Find where the given text appears and provide that cell's center as (x, y) coordinate. 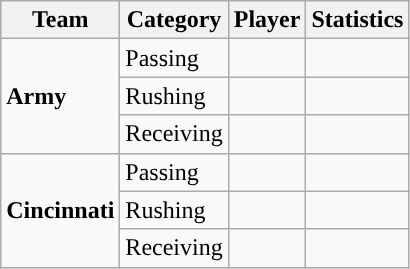
Category (174, 20)
Cincinnati (60, 210)
Army (60, 96)
Player (267, 20)
Team (60, 20)
Statistics (358, 20)
